From the cell containing the given text, extract its center point as [X, Y] coordinate. 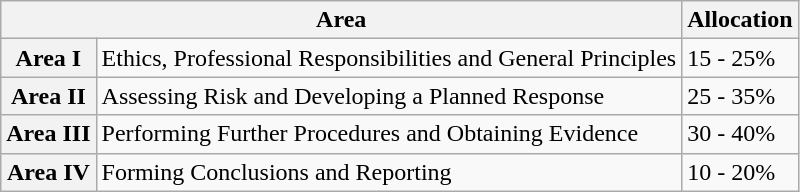
Assessing Risk and Developing a Planned Response [389, 96]
Forming Conclusions and Reporting [389, 172]
Performing Further Procedures and Obtaining Evidence [389, 134]
Ethics, Professional Responsibilities and General Principles [389, 58]
Area II [48, 96]
Area [342, 20]
30 - 40% [740, 134]
Allocation [740, 20]
15 - 25% [740, 58]
25 - 35% [740, 96]
Area III [48, 134]
Area I [48, 58]
Area IV [48, 172]
10 - 20% [740, 172]
